Return the (x, y) coordinate for the center point of the cell that contains the specified text.  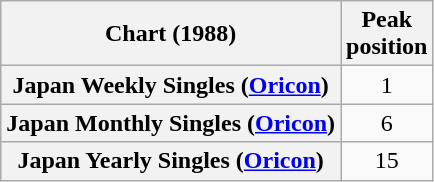
Japan Yearly Singles (Oricon) (171, 161)
Peakposition (387, 34)
Japan Monthly Singles (Oricon) (171, 123)
15 (387, 161)
1 (387, 85)
Japan Weekly Singles (Oricon) (171, 85)
Chart (1988) (171, 34)
6 (387, 123)
